Find where the given text appears and provide that cell's center as [X, Y] coordinate. 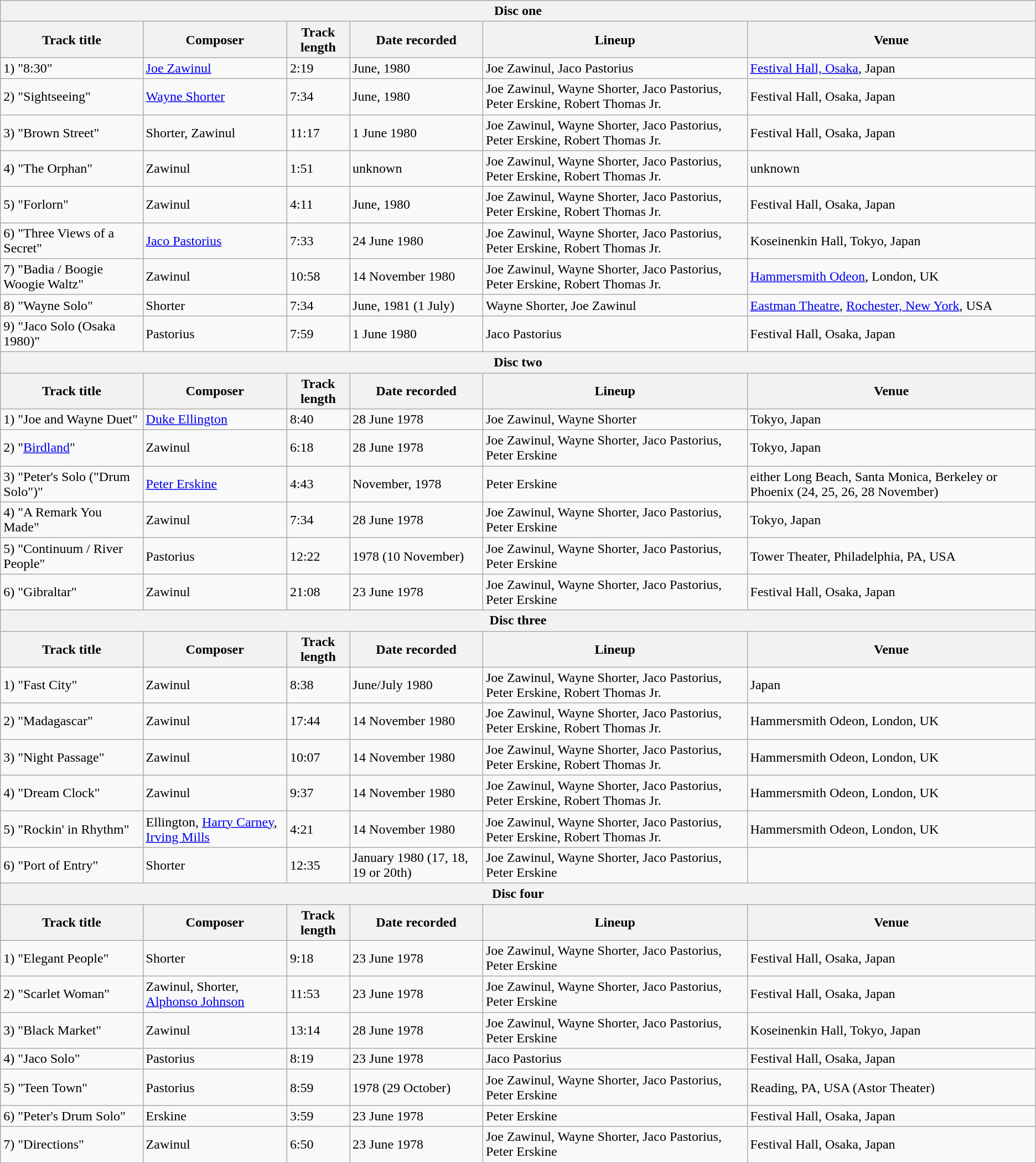
1) "Fast City" [72, 685]
8) "Wayne Solo" [72, 305]
3) "Black Market" [72, 1031]
9) "Jaco Solo (Osaka 1980)" [72, 333]
Tower Theater, Philadelphia, PA, USA [891, 556]
4) "Dream Clock" [72, 793]
3) "Peter's Solo ("Drum Solo")" [72, 484]
Wayne Shorter, Joe Zawinul [615, 305]
Shorter, Zawinul [215, 133]
17:44 [318, 721]
1) "Elegant People" [72, 959]
November, 1978 [416, 484]
January 1980 (17, 18, 19 or 20th) [416, 865]
12:22 [318, 556]
2) "Birdland" [72, 448]
Joe Zawinul [215, 68]
3) "Night Passage" [72, 757]
6) "Port of Entry" [72, 865]
5) "Teen Town" [72, 1087]
Eastman Theatre, Rochester, New York, USA [891, 305]
Duke Ellington [215, 420]
24 June 1980 [416, 240]
7) "Badia / Boogie Woogie Waltz" [72, 277]
4) "Jaco Solo" [72, 1059]
1) "8:30" [72, 68]
5) "Forlorn" [72, 205]
3:59 [318, 1116]
9:18 [318, 959]
11:53 [318, 994]
9:37 [318, 793]
10:07 [318, 757]
June, 1981 (1 July) [416, 305]
6:18 [318, 448]
4) "The Orphan" [72, 168]
1:51 [318, 168]
12:35 [318, 865]
4:43 [318, 484]
7:33 [318, 240]
Wayne Shorter [215, 96]
Zawinul, Shorter, Alphonso Johnson [215, 994]
4:11 [318, 205]
either Long Beach, Santa Monica, Berkeley or Phoenix (24, 25, 26, 28 November) [891, 484]
10:58 [318, 277]
8:19 [318, 1059]
7) "Directions" [72, 1145]
Disc one [518, 11]
13:14 [318, 1031]
5) "Rockin' in Rhythm" [72, 829]
4:21 [318, 829]
Disc three [518, 621]
Disc four [518, 893]
Disc two [518, 362]
6) "Gibraltar" [72, 592]
6:50 [318, 1145]
2) "Madagascar" [72, 721]
1) "Joe and Wayne Duet" [72, 420]
6) "Peter's Drum Solo" [72, 1116]
Ellington, Harry Carney, Irving Mills [215, 829]
Erskine [215, 1116]
Joe Zawinul, Wayne Shorter [615, 420]
4) "A Remark You Made" [72, 520]
Japan [891, 685]
Reading, PA, USA (Astor Theater) [891, 1087]
Joe Zawinul, Jaco Pastorius [615, 68]
8:38 [318, 685]
6) "Three Views of a Secret" [72, 240]
June/July 1980 [416, 685]
2:19 [318, 68]
7:59 [318, 333]
8:59 [318, 1087]
8:40 [318, 420]
1978 (29 October) [416, 1087]
5) "Continuum / River People" [72, 556]
11:17 [318, 133]
2) "Sightseeing" [72, 96]
3) "Brown Street" [72, 133]
21:08 [318, 592]
2) "Scarlet Woman" [72, 994]
1978 (10 November) [416, 556]
